Detect which cell encompasses the target text, then output its (x, y) center coordinate. 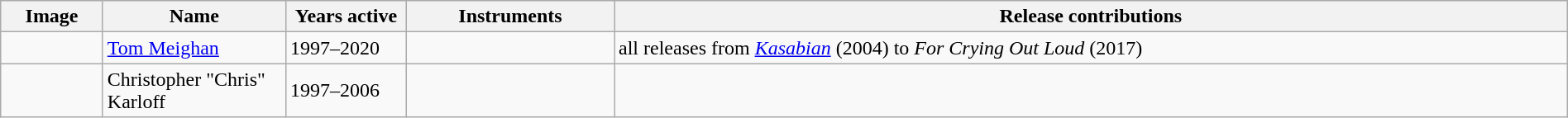
Instruments (509, 17)
Release contributions (1090, 17)
Years active (346, 17)
1997–2006 (346, 91)
1997–2020 (346, 48)
Tom Meighan (194, 48)
Name (194, 17)
all releases from Kasabian (2004) to For Crying Out Loud (2017) (1090, 48)
Image (52, 17)
Christopher "Chris" Karloff (194, 91)
